Return [X, Y] of the center of cell containing provided text 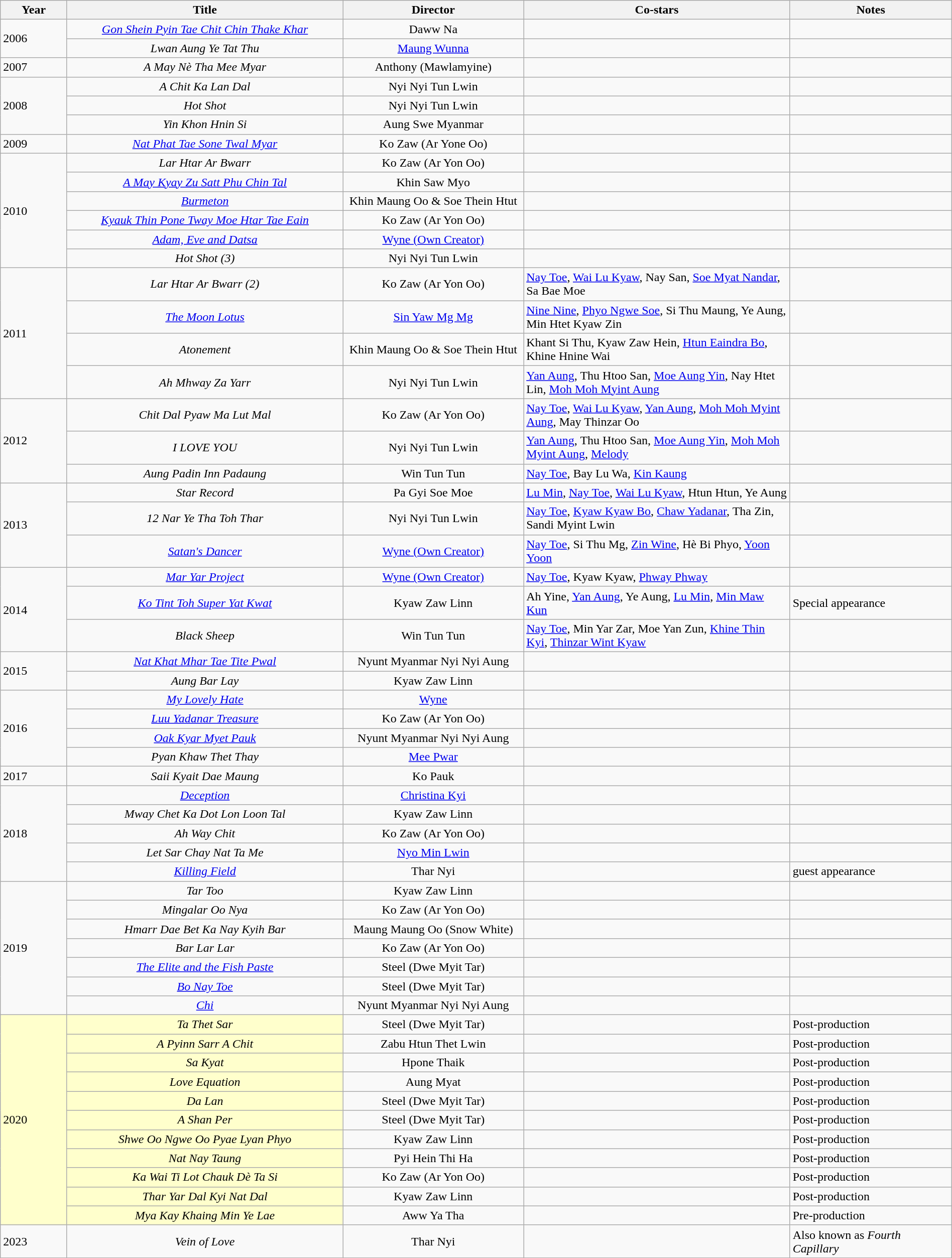
Pa Gyi Soe Moe [433, 492]
My Lovely Hate [205, 700]
Chi [205, 1005]
Hpone Thaik [433, 1063]
Nat Phat Tae Sone Twal Myar [205, 144]
Maung Wunna [433, 48]
Year [34, 10]
2009 [34, 144]
Lu Min, Nay Toe, Wai Lu Kyaw, Htun Htun, Ye Aung [657, 492]
Hot Shot [205, 105]
Vein of Love [205, 1241]
Mya Kay Khaing Min Ye Lae [205, 1215]
Luu Yadanar Treasure [205, 719]
Ta Thet Sar [205, 1025]
Pre-production [871, 1215]
Daww Na [433, 29]
Ka Wai Ti Lot Chauk Dè Ta Si [205, 1177]
Kyauk Thin Pone Tway Moe Htar Tae Eain [205, 220]
Pyi Hein Thi Ha [433, 1158]
A May Nè Tha Mee Myar [205, 67]
A Pyinn Sarr A Chit [205, 1044]
I LOVE YOU [205, 448]
Star Record [205, 492]
2017 [34, 776]
Nay Toe, Kyaw Kyaw Bo, Chaw Yadanar, Tha Zin, Sandi Myint Lwin [657, 518]
2023 [34, 1241]
Killing Field [205, 871]
2015 [34, 671]
Mee Pwar [433, 757]
Ko Pauk [433, 776]
The Moon Lotus [205, 317]
A Chit Ka Lan Dal [205, 86]
Director [433, 10]
Aung Padin Inn Padaung [205, 473]
Nat Nay Taung [205, 1158]
Title [205, 10]
Let Sar Chay Nat Ta Me [205, 852]
Khin Saw Myo [433, 182]
Saii Kyait Dae Maung [205, 776]
Love Equation [205, 1082]
Mway Chet Ka Dot Lon Loon Tal [205, 814]
Adam, Eve and Datsa [205, 239]
Aww Ya Tha [433, 1215]
Chit Dal Pyaw Ma Lut Mal [205, 415]
Special appearance [871, 602]
guest appearance [871, 871]
Hmarr Dae Bet Ka Nay Kyih Bar [205, 929]
2016 [34, 728]
Lar Htar Ar Bwarr [205, 163]
Oak Kyar Myet Pauk [205, 738]
Shwe Oo Ngwe Oo Pyae Lyan Phyo [205, 1139]
Atonement [205, 349]
Nay Toe, Min Yar Zar, Moe Yan Zun, Khine Thin Kyi, Thinzar Wint Kyaw [657, 636]
Mingalar Oo Nya [205, 910]
Christina Kyi [433, 795]
2008 [34, 105]
Nine Nine, Phyo Ngwe Soe, Si Thu Maung, Ye Aung, Min Htet Kyaw Zin [657, 317]
Nay Toe, Bay Lu Wa, Kin Kaung [657, 473]
Mar Yar Project [205, 577]
Deception [205, 795]
2007 [34, 67]
Lar Htar Ar Bwarr (2) [205, 284]
Notes [871, 10]
2012 [34, 441]
Nay Toe, Wai Lu Kyaw, Nay San, Soe Myat Nandar, Sa Bae Moe [657, 284]
Burmeton [205, 201]
Bar Lar Lar [205, 948]
2011 [34, 333]
Nay Toe, Wai Lu Kyaw, Yan Aung, Moh Moh Myint Aung, May Thinzar Oo [657, 415]
Ah Way Chit [205, 833]
Nay Toe, Si Thu Mg, Zin Wine, Hè Bi Phyo, Yoon Yoon [657, 551]
The Elite and the Fish Paste [205, 967]
Thar Yar Dal Kyi Nat Dal [205, 1196]
2018 [34, 833]
Ko Tint Toh Super Yat Kwat [205, 602]
2014 [34, 609]
Black Sheep [205, 636]
A Shan Per [205, 1120]
12 Nar Ye Tha Toh Thar [205, 518]
Also known as Fourth Capillary [871, 1241]
Zabu Htun Thet Lwin [433, 1044]
Co-stars [657, 10]
Aung Bar Lay [205, 680]
Yan Aung, Thu Htoo San, Moe Aung Yin, Nay Htet Lin, Moh Moh Myint Aung [657, 383]
Aung Swe Myanmar [433, 124]
Gon Shein Pyin Tae Chit Chin Thake Khar [205, 29]
2020 [34, 1120]
Wyne [433, 700]
Lwan Aung Ye Tat Thu [205, 48]
Nay Toe, Kyaw Kyaw, Phway Phway [657, 577]
Anthony (Mawlamyine) [433, 67]
A May Kyay Zu Satt Phu Chin Tal [205, 182]
Sin Yaw Mg Mg [433, 317]
2019 [34, 948]
2010 [34, 210]
Ah Yine, Yan Aung, Ye Aung, Lu Min, Min Maw Kun [657, 602]
Nyo Min Lwin [433, 852]
Da Lan [205, 1101]
Sa Kyat [205, 1063]
Khant Si Thu, Kyaw Zaw Hein, Htun Eaindra Bo, Khine Hnine Wai [657, 349]
Yin Khon Hnin Si [205, 124]
Bo Nay Toe [205, 986]
2013 [34, 525]
Pyan Khaw Thet Thay [205, 757]
Maung Maung Oo (Snow White) [433, 929]
Hot Shot (3) [205, 259]
Yan Aung, Thu Htoo San, Moe Aung Yin, Moh Moh Myint Aung, Melody [657, 448]
Aung Myat [433, 1082]
Nat Khat Mhar Tae Tite Pwal [205, 661]
Satan's Dancer [205, 551]
Ah Mhway Za Yarr [205, 383]
Tar Too [205, 891]
2006 [34, 39]
Ko Zaw (Ar Yone Oo) [433, 144]
